Return (X, Y) of the center of cell containing provided text 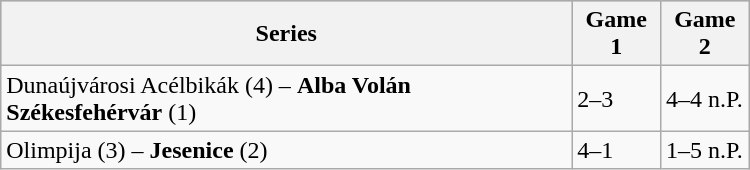
Game 1 (616, 34)
Olimpija (3) – Jesenice (2) (286, 150)
Game 2 (704, 34)
Series (286, 34)
Dunaújvárosi Acélbikák (4) – Alba Volán Székesfehérvár (1) (286, 98)
1–5 n.P. (704, 150)
4–4 n.P. (704, 98)
4–1 (616, 150)
2–3 (616, 98)
